Pinpoint the cell where the given text exists, returning its (X, Y) midpoint coordinate. 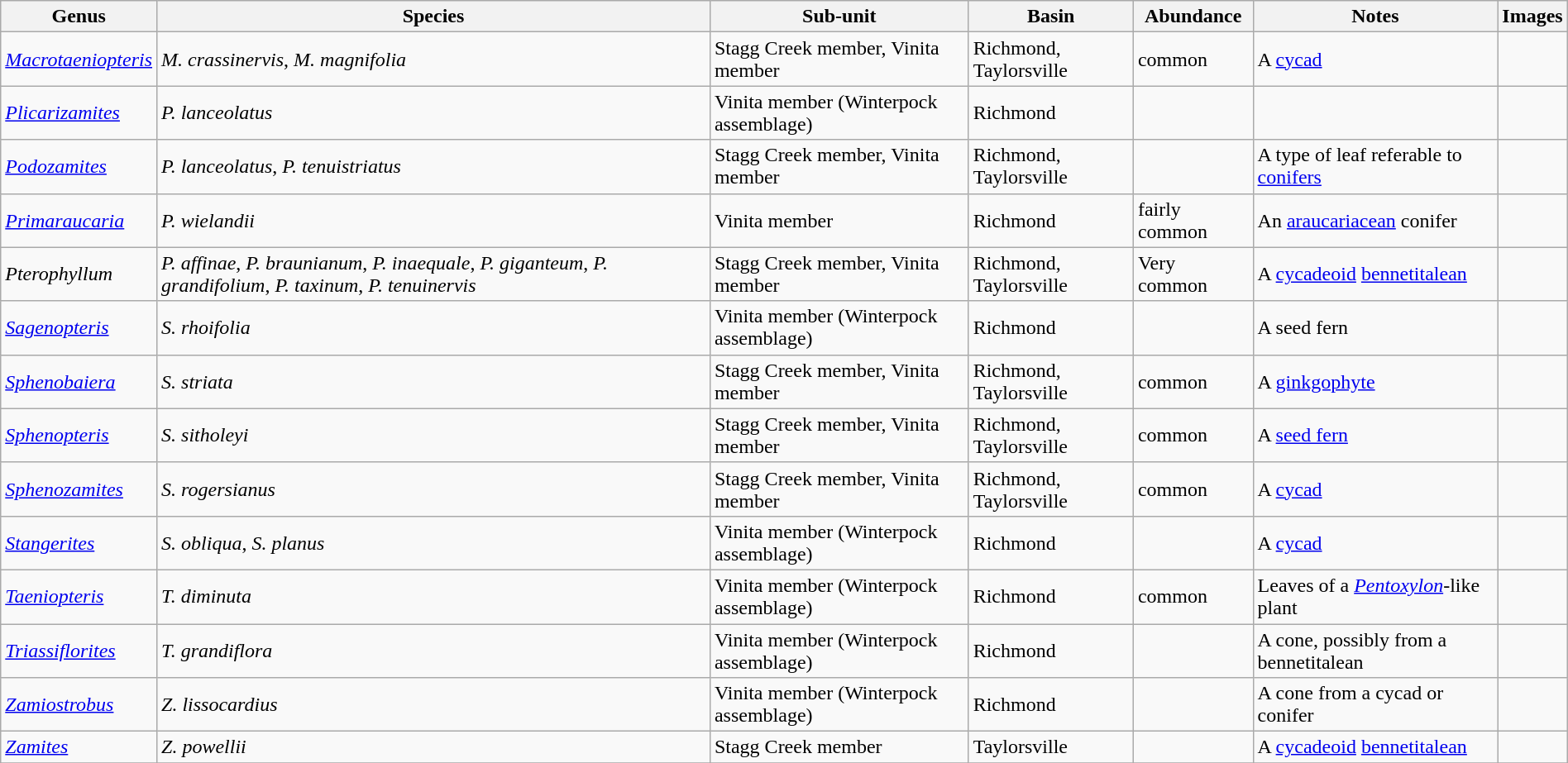
Stangerites (79, 542)
Sagenopteris (79, 327)
T. diminuta (433, 597)
Stagg Creek member (839, 747)
Vinita member (839, 220)
S. sitholeyi (433, 435)
Images (1532, 17)
Plicarizamites (79, 112)
Taeniopteris (79, 597)
Notes (1375, 17)
S. obliqua, S. planus (433, 542)
Z. lissocardius (433, 704)
Sphenobaiera (79, 382)
Macrotaeniopteris (79, 60)
M. crassinervis, M. magnifolia (433, 60)
fairly common (1193, 220)
P. lanceolatus (433, 112)
Podozamites (79, 167)
Sphenozamites (79, 489)
A cone, possibly from a bennetitalean (1375, 650)
Sub-unit (839, 17)
P. affinae, P. braunianum, P. inaequale, P. giganteum, P. grandifolium, P. taxinum, P. tenuinervis (433, 274)
S. striata (433, 382)
Z. powellii (433, 747)
A ginkgophyte (1375, 382)
A cone from a cycad or conifer (1375, 704)
Basin (1050, 17)
Leaves of a Pentoxylon-like plant (1375, 597)
S. rhoifolia (433, 327)
Genus (79, 17)
Species (433, 17)
Zamites (79, 747)
T. grandiflora (433, 650)
Taylorsville (1050, 747)
P. wielandii (433, 220)
Sphenopteris (79, 435)
S. rogersianus (433, 489)
An araucariacean conifer (1375, 220)
A type of leaf referable to conifers (1375, 167)
Primaraucaria (79, 220)
Very common (1193, 274)
P. lanceolatus, P. tenuistriatus (433, 167)
Abundance (1193, 17)
Zamiostrobus (79, 704)
Triassiflorites (79, 650)
Pterophyllum (79, 274)
